From the cell containing the given text, extract its center point as [X, Y] coordinate. 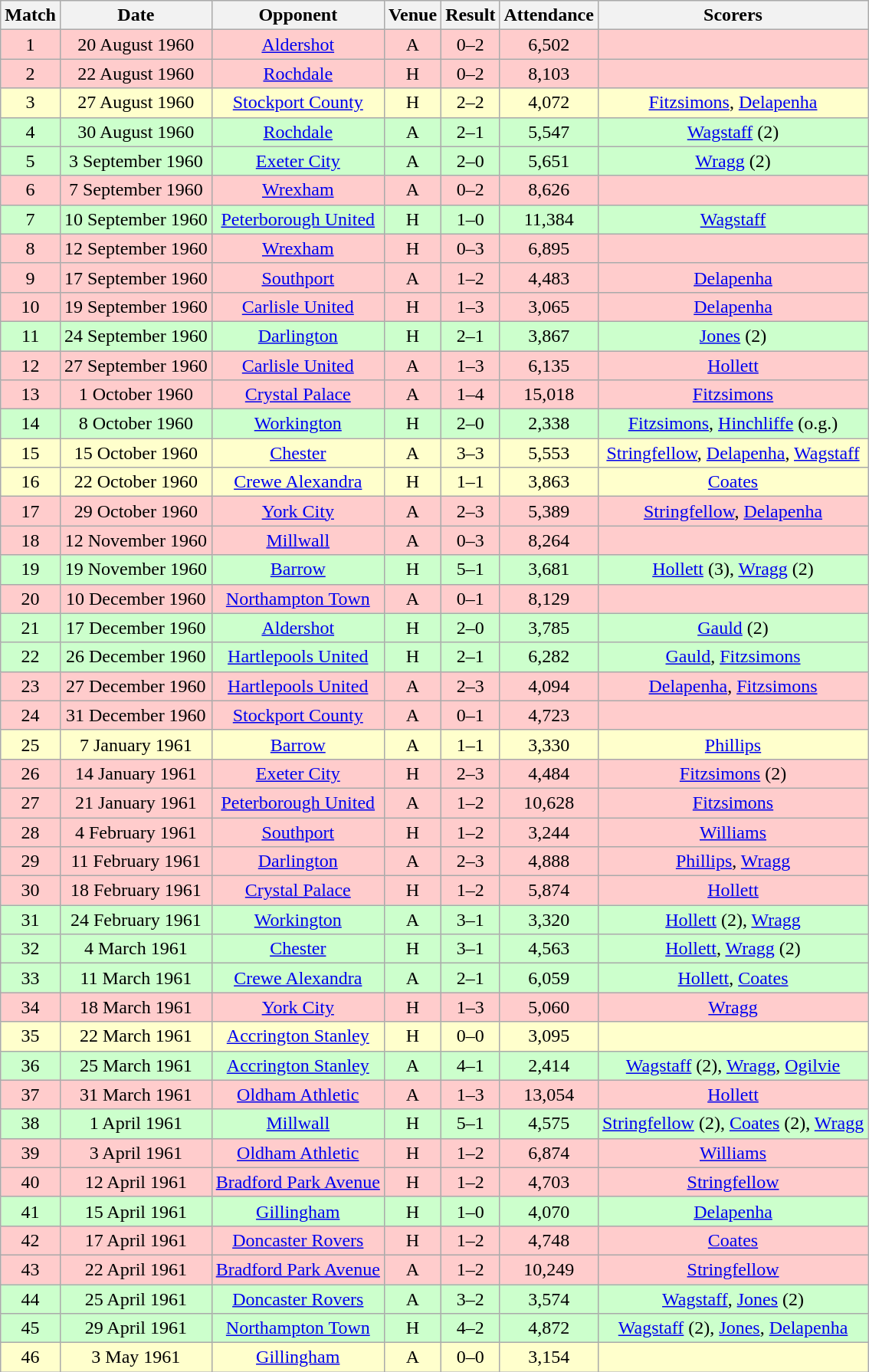
28 [31, 832]
3 May 1961 [136, 1357]
Hollett, Coates [733, 978]
8,129 [549, 599]
4,563 [549, 949]
16 [31, 482]
Wagstaff, Jones (2) [733, 1299]
Scorers [733, 15]
29 [31, 862]
13 [31, 395]
Opponent [297, 15]
13,054 [549, 1095]
5,553 [549, 453]
31 March 1961 [136, 1095]
11 March 1961 [136, 978]
22 March 1961 [136, 1036]
4,575 [549, 1124]
8,103 [549, 74]
12 [31, 366]
34 [31, 1007]
5 [31, 161]
18 [31, 540]
22 April 1961 [136, 1269]
10,628 [549, 803]
3,574 [549, 1299]
3,065 [549, 307]
1 [31, 44]
31 December 1960 [136, 715]
33 [31, 978]
Wagstaff (2) [733, 132]
4,888 [549, 862]
3,320 [549, 920]
Delapenha, Fitzsimons [733, 686]
Gauld, Fitzsimons [733, 657]
8 October 1960 [136, 424]
17 April 1961 [136, 1240]
2–2 [471, 103]
15 April 1961 [136, 1211]
3,863 [549, 482]
Wagstaff (2), Wragg, Ogilvie [733, 1065]
17 [31, 511]
Venue [412, 15]
Result [471, 15]
19 November 1960 [136, 569]
4,483 [549, 277]
35 [31, 1036]
21 [31, 628]
26 December 1960 [136, 657]
22 August 1960 [136, 74]
6 [31, 190]
3 September 1960 [136, 161]
31 [31, 920]
Fitzsimons, Delapenha [733, 103]
30 [31, 891]
2 [31, 74]
7 January 1961 [136, 744]
5,651 [549, 161]
Gauld (2) [733, 628]
10 [31, 307]
17 September 1960 [136, 277]
45 [31, 1328]
3,095 [549, 1036]
43 [31, 1269]
15,018 [549, 395]
Date [136, 15]
3–2 [471, 1299]
4,070 [549, 1211]
29 April 1961 [136, 1328]
Stringfellow (2), Coates (2), Wragg [733, 1124]
25 March 1961 [136, 1065]
Hollett, Wragg (2) [733, 949]
20 [31, 599]
4,703 [549, 1182]
4 March 1961 [136, 949]
Wragg (2) [733, 161]
15 [31, 453]
2,414 [549, 1065]
4,748 [549, 1240]
4,094 [549, 686]
11 February 1961 [136, 862]
3–3 [471, 453]
41 [31, 1211]
12 April 1961 [136, 1182]
11,384 [549, 219]
6,282 [549, 657]
6,059 [549, 978]
14 [31, 424]
Match [31, 15]
Hollett (3), Wragg (2) [733, 569]
5,389 [549, 511]
4–1 [471, 1065]
11 [31, 336]
4,072 [549, 103]
5,874 [549, 891]
5,547 [549, 132]
Hollett (2), Wragg [733, 920]
29 October 1960 [136, 511]
14 January 1961 [136, 773]
36 [31, 1065]
27 December 1960 [136, 686]
Attendance [549, 15]
10,249 [549, 1269]
32 [31, 949]
42 [31, 1240]
1–4 [471, 395]
8,264 [549, 540]
6,135 [549, 366]
21 January 1961 [136, 803]
6,895 [549, 248]
22 [31, 657]
46 [31, 1357]
38 [31, 1124]
4,872 [549, 1328]
40 [31, 1182]
26 [31, 773]
Phillips, Wragg [733, 862]
8 [31, 248]
27 September 1960 [136, 366]
5,060 [549, 1007]
4 [31, 132]
Fitzsimons, Hinchliffe (o.g.) [733, 424]
3,154 [549, 1357]
8,626 [549, 190]
18 March 1961 [136, 1007]
3 April 1961 [136, 1153]
Jones (2) [733, 336]
Stringfellow, Delapenha, Wagstaff [733, 453]
4,723 [549, 715]
17 December 1960 [136, 628]
3 [31, 103]
24 [31, 715]
22 October 1960 [136, 482]
19 [31, 569]
Phillips [733, 744]
1 April 1961 [136, 1124]
15 October 1960 [136, 453]
44 [31, 1299]
27 [31, 803]
20 August 1960 [136, 44]
6,502 [549, 44]
24 February 1961 [136, 920]
18 February 1961 [136, 891]
3,681 [549, 569]
19 September 1960 [136, 307]
Wagstaff [733, 219]
9 [31, 277]
3,244 [549, 832]
6,874 [549, 1153]
12 September 1960 [136, 248]
Wagstaff (2), Jones, Delapenha [733, 1328]
23 [31, 686]
Stringfellow, Delapenha [733, 511]
37 [31, 1095]
25 April 1961 [136, 1299]
10 September 1960 [136, 219]
4–2 [471, 1328]
12 November 1960 [136, 540]
30 August 1960 [136, 132]
10 December 1960 [136, 599]
1 October 1960 [136, 395]
24 September 1960 [136, 336]
25 [31, 744]
3,330 [549, 744]
3,785 [549, 628]
2,338 [549, 424]
4,484 [549, 773]
4 February 1961 [136, 832]
3,867 [549, 336]
Wragg [733, 1007]
Fitzsimons (2) [733, 773]
39 [31, 1153]
7 [31, 219]
27 August 1960 [136, 103]
7 September 1960 [136, 190]
